Extract the (x, y) coordinate from the center of the cell holding the provided text.  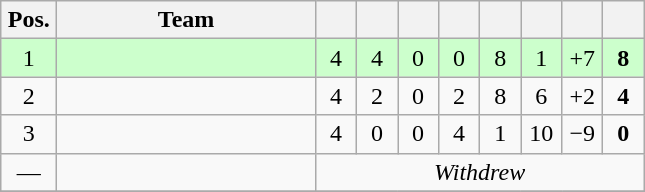
10 (542, 134)
Pos. (29, 20)
Withdrew (479, 172)
Team (186, 20)
+7 (582, 58)
−9 (582, 134)
6 (542, 96)
3 (29, 134)
+2 (582, 96)
— (29, 172)
